For the text-containing cell, return its midpoint in [X, Y] coordinate format. 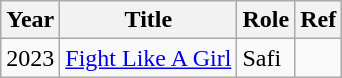
Ref [318, 20]
Role [266, 20]
2023 [30, 58]
Fight Like A Girl [148, 58]
Safi [266, 58]
Year [30, 20]
Title [148, 20]
